Scan for the cell matching the given text and deliver its (X, Y) coordinate at center. 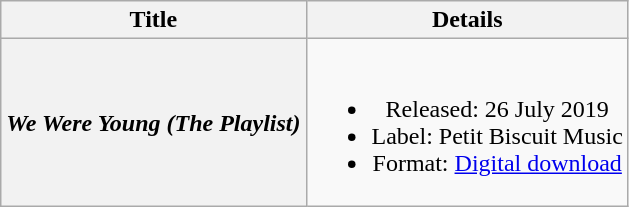
Details (467, 20)
Released: 26 July 2019Label: Petit Biscuit MusicFormat: Digital download (467, 122)
Title (154, 20)
We Were Young (The Playlist) (154, 122)
